Search for the cell housing the specified text and yield its [X, Y] center coordinate. 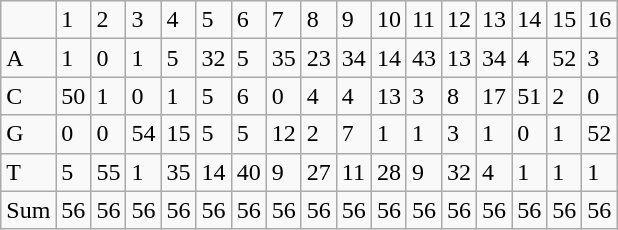
17 [494, 96]
23 [318, 58]
40 [248, 172]
T [28, 172]
16 [600, 20]
54 [144, 134]
51 [530, 96]
27 [318, 172]
10 [388, 20]
50 [74, 96]
43 [424, 58]
G [28, 134]
Sum [28, 210]
A [28, 58]
55 [108, 172]
28 [388, 172]
C [28, 96]
